Capture the cell that displays the provided text and extract its (x, y) central coordinate. 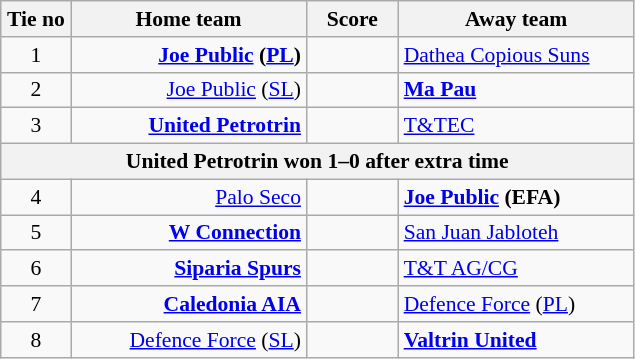
Ma Pau (516, 90)
W Connection (188, 233)
Tie no (36, 19)
Defence Force (SL) (188, 340)
Joe Public (SL) (188, 90)
United Petrotrin (188, 126)
8 (36, 340)
Caledonia AIA (188, 304)
Away team (516, 19)
T&TEC (516, 126)
4 (36, 197)
Palo Seco (188, 197)
Joe Public (EFA) (516, 197)
Joe Public (PL) (188, 55)
Defence Force (PL) (516, 304)
1 (36, 55)
7 (36, 304)
Siparia Spurs (188, 269)
Home team (188, 19)
T&T AG/CG (516, 269)
Dathea Copious Suns (516, 55)
United Petrotrin won 1–0 after extra time (318, 162)
Valtrin United (516, 340)
5 (36, 233)
3 (36, 126)
Score (352, 19)
San Juan Jabloteh (516, 233)
6 (36, 269)
2 (36, 90)
